Output the [x, y] coordinate of the center of the cell containing the given text.  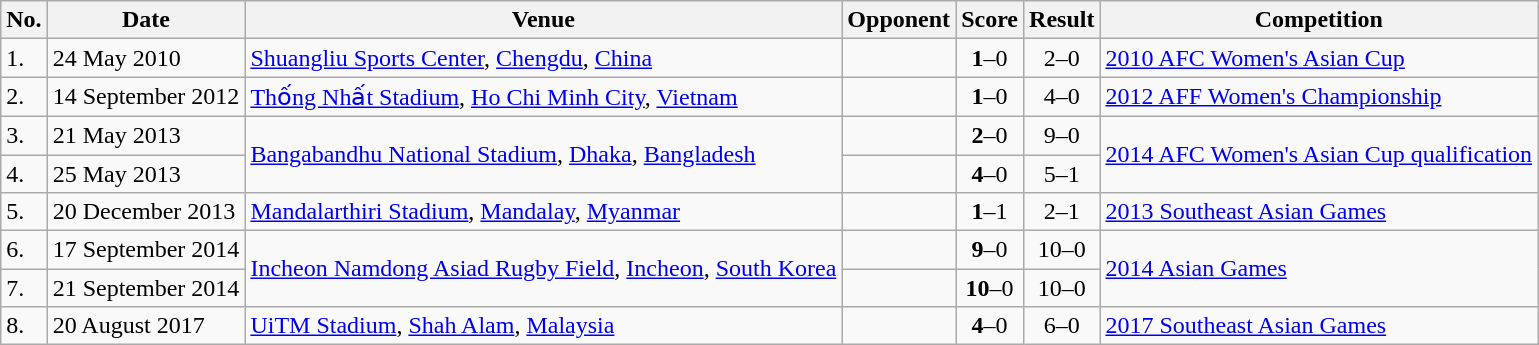
2014 Asian Games [1319, 269]
Shuangliu Sports Center, Chengdu, China [544, 58]
7. [24, 288]
25 May 2013 [146, 173]
Venue [544, 20]
Result [1062, 20]
Mandalarthiri Stadium, Mandalay, Myanmar [544, 212]
5–1 [1062, 173]
21 September 2014 [146, 288]
2017 Southeast Asian Games [1319, 326]
14 September 2012 [146, 97]
1–1 [990, 212]
No. [24, 20]
4. [24, 173]
Date [146, 20]
2014 AFC Women's Asian Cup qualification [1319, 154]
Thống Nhất Stadium, Ho Chi Minh City, Vietnam [544, 97]
2013 Southeast Asian Games [1319, 212]
20 August 2017 [146, 326]
17 September 2014 [146, 250]
Opponent [899, 20]
2012 AFF Women's Championship [1319, 97]
5. [24, 212]
6. [24, 250]
Incheon Namdong Asiad Rugby Field, Incheon, South Korea [544, 269]
8. [24, 326]
Bangabandhu National Stadium, Dhaka, Bangladesh [544, 154]
20 December 2013 [146, 212]
Score [990, 20]
2010 AFC Women's Asian Cup [1319, 58]
UiTM Stadium, Shah Alam, Malaysia [544, 326]
Competition [1319, 20]
2–1 [1062, 212]
3. [24, 135]
24 May 2010 [146, 58]
21 May 2013 [146, 135]
1. [24, 58]
2. [24, 97]
6–0 [1062, 326]
